Identify which cell holds the provided text, then report its [X, Y] central coordinate. 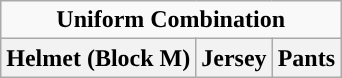
Pants [306, 58]
Jersey [234, 58]
Helmet (Block M) [98, 58]
Uniform Combination [171, 20]
